For the text-containing cell, return its midpoint in [X, Y] coordinate format. 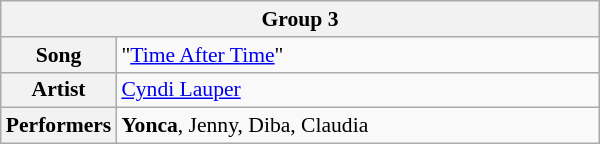
Group 3 [300, 19]
"Time After Time" [358, 55]
Performers [59, 126]
Cyndi Lauper [358, 90]
Song [59, 55]
Artist [59, 90]
Yonca, Jenny, Diba, Claudia [358, 126]
